Provide the (X, Y) coordinate of the cell's center where the given text is located.  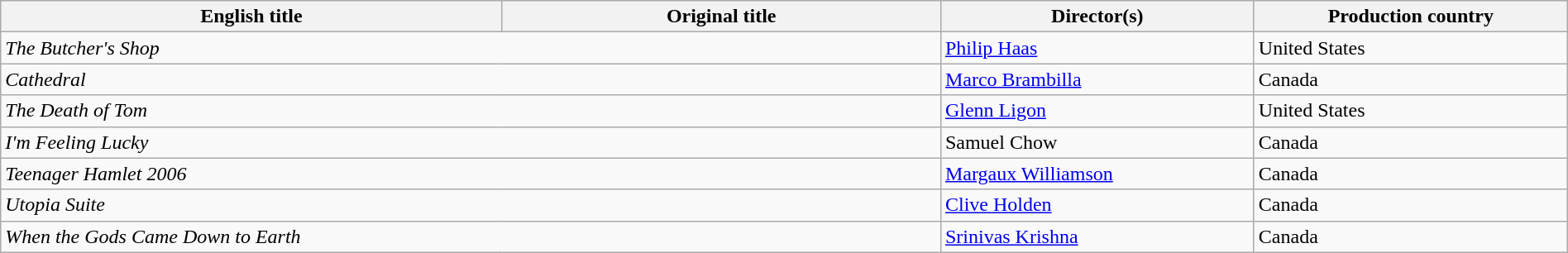
Srinivas Krishna (1097, 236)
When the Gods Came Down to Earth (471, 236)
I'm Feeling Lucky (471, 142)
Margaux Williamson (1097, 174)
Philip Haas (1097, 48)
Utopia Suite (471, 205)
Production country (1411, 17)
Original title (721, 17)
Samuel Chow (1097, 142)
Teenager Hamlet 2006 (471, 174)
Clive Holden (1097, 205)
English title (251, 17)
Director(s) (1097, 17)
Marco Brambilla (1097, 79)
Glenn Ligon (1097, 111)
Cathedral (471, 79)
The Butcher's Shop (471, 48)
The Death of Tom (471, 111)
